Detect which cell encompasses the target text, then output its [X, Y] center coordinate. 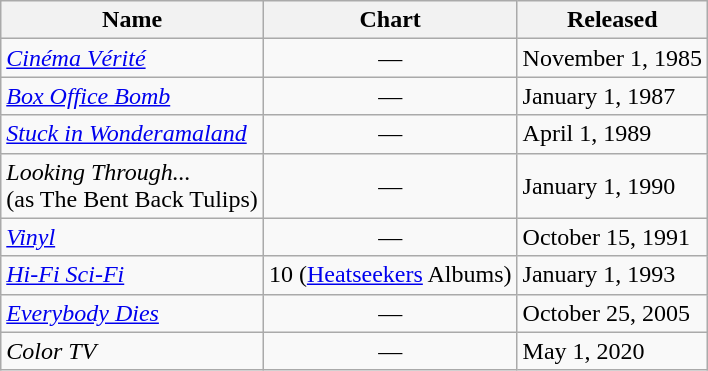
January 1, 1993 [612, 275]
Name [132, 20]
May 1, 2020 [612, 351]
January 1, 1987 [612, 96]
Hi-Fi Sci-Fi [132, 275]
Box Office Bomb [132, 96]
Color TV [132, 351]
Stuck in Wonderamaland [132, 134]
October 15, 1991 [612, 237]
Chart [390, 20]
Cinéma Vérité [132, 58]
Looking Through... (as The Bent Back Tulips) [132, 186]
November 1, 1985 [612, 58]
Everybody Dies [132, 313]
Vinyl [132, 237]
October 25, 2005 [612, 313]
April 1, 1989 [612, 134]
10 (Heatseekers Albums) [390, 275]
Released [612, 20]
January 1, 1990 [612, 186]
